Detect which cell encompasses the target text, then output its [X, Y] center coordinate. 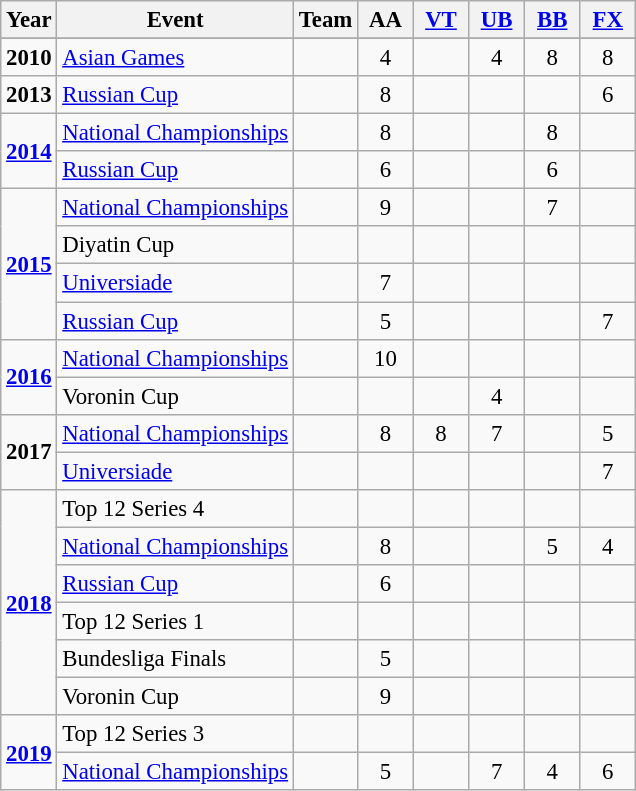
FX [608, 20]
Bundesliga Finals [176, 659]
2018 [29, 603]
Team [325, 20]
2016 [29, 376]
Asian Games [176, 58]
VT [441, 20]
2015 [29, 264]
Event [176, 20]
UB [497, 20]
Year [29, 20]
10 [386, 358]
Top 12 Series 3 [176, 734]
AA [386, 20]
2017 [29, 452]
Diyatin Cup [176, 245]
2014 [29, 152]
BB [552, 20]
2010 [29, 58]
Top 12 Series 4 [176, 509]
2013 [29, 95]
2019 [29, 752]
Top 12 Series 1 [176, 621]
